Provide the (X, Y) coordinate of the cell's center where the given text is located.  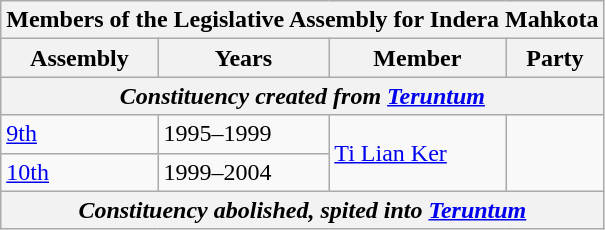
1999–2004 (244, 172)
Constituency abolished, spited into Teruntum (302, 210)
Constituency created from Teruntum (302, 96)
Members of the Legislative Assembly for Indera Mahkota (302, 20)
Party (555, 58)
10th (80, 172)
1995–1999 (244, 134)
Assembly (80, 58)
Ti Lian Ker (418, 153)
Years (244, 58)
9th (80, 134)
Member (418, 58)
